Identify which cell holds the provided text, then report its (X, Y) central coordinate. 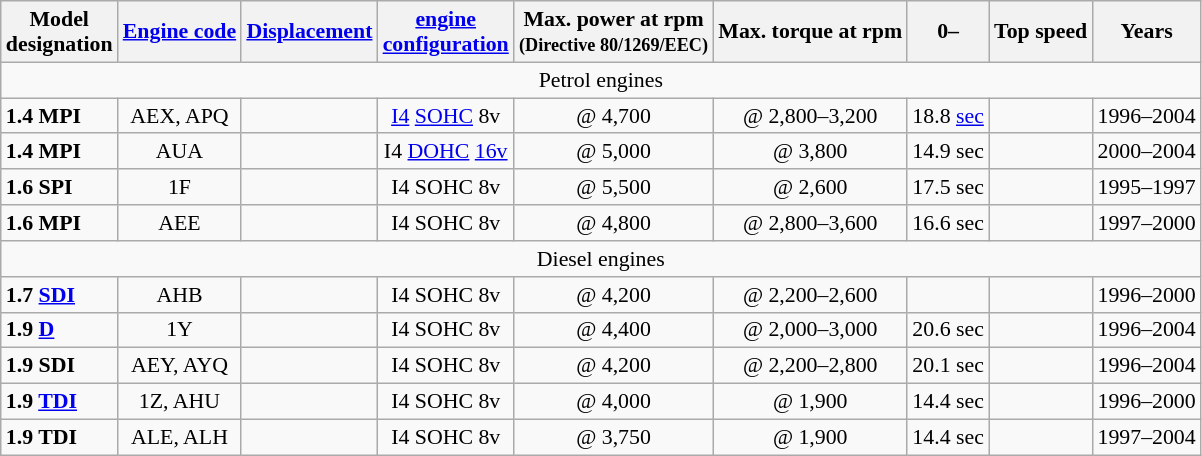
Modeldesignation (60, 30)
2000–2004 (1146, 151)
1Y (180, 330)
@ 3,750 (614, 437)
@ 2,200–2,600 (810, 294)
14.9 sec (948, 151)
@ 4,800 (614, 222)
Engine code (180, 30)
engineconfiguration (446, 30)
@ 2,000–3,000 (810, 330)
0– (948, 30)
20.6 sec (948, 330)
1F (180, 187)
1.7 SDI (60, 294)
AEX, APQ (180, 115)
Petrol engines (601, 80)
1995–1997 (1146, 187)
@ 2,600 (810, 187)
1.6 SPI (60, 187)
1997–2000 (1146, 222)
Top speed (1040, 30)
1.6 MPI (60, 222)
ALE, ALH (180, 437)
1.9 D (60, 330)
@ 5,500 (614, 187)
@ 4,000 (614, 401)
20.1 sec (948, 365)
AEY, AYQ (180, 365)
@ 3,800 (810, 151)
AUA (180, 151)
Displacement (309, 30)
@ 4,400 (614, 330)
17.5 sec (948, 187)
I4 DOHC 16v (446, 151)
Diesel engines (601, 258)
1Z, AHU (180, 401)
@ 2,200–2,800 (810, 365)
Max. power at rpm(Directive 80/1269/EEC) (614, 30)
@ 5,000 (614, 151)
1997–2004 (1146, 437)
@ 2,800–3,600 (810, 222)
@ 4,700 (614, 115)
@ 2,800–3,200 (810, 115)
1.9 SDI (60, 365)
AEE (180, 222)
16.6 sec (948, 222)
18.8 sec (948, 115)
Max. torque at rpm (810, 30)
AHB (180, 294)
Years (1146, 30)
